Return the [X, Y] coordinate for the center point of the cell that contains the specified text.  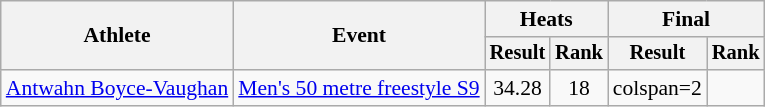
Athlete [118, 36]
Heats [546, 19]
Men's 50 metre freestyle S9 [358, 88]
Antwahn Boyce-Vaughan [118, 88]
34.28 [518, 88]
18 [579, 88]
Final [686, 19]
Event [358, 36]
colspan=2 [658, 88]
